Identify which cell holds the provided text, then report its [x, y] central coordinate. 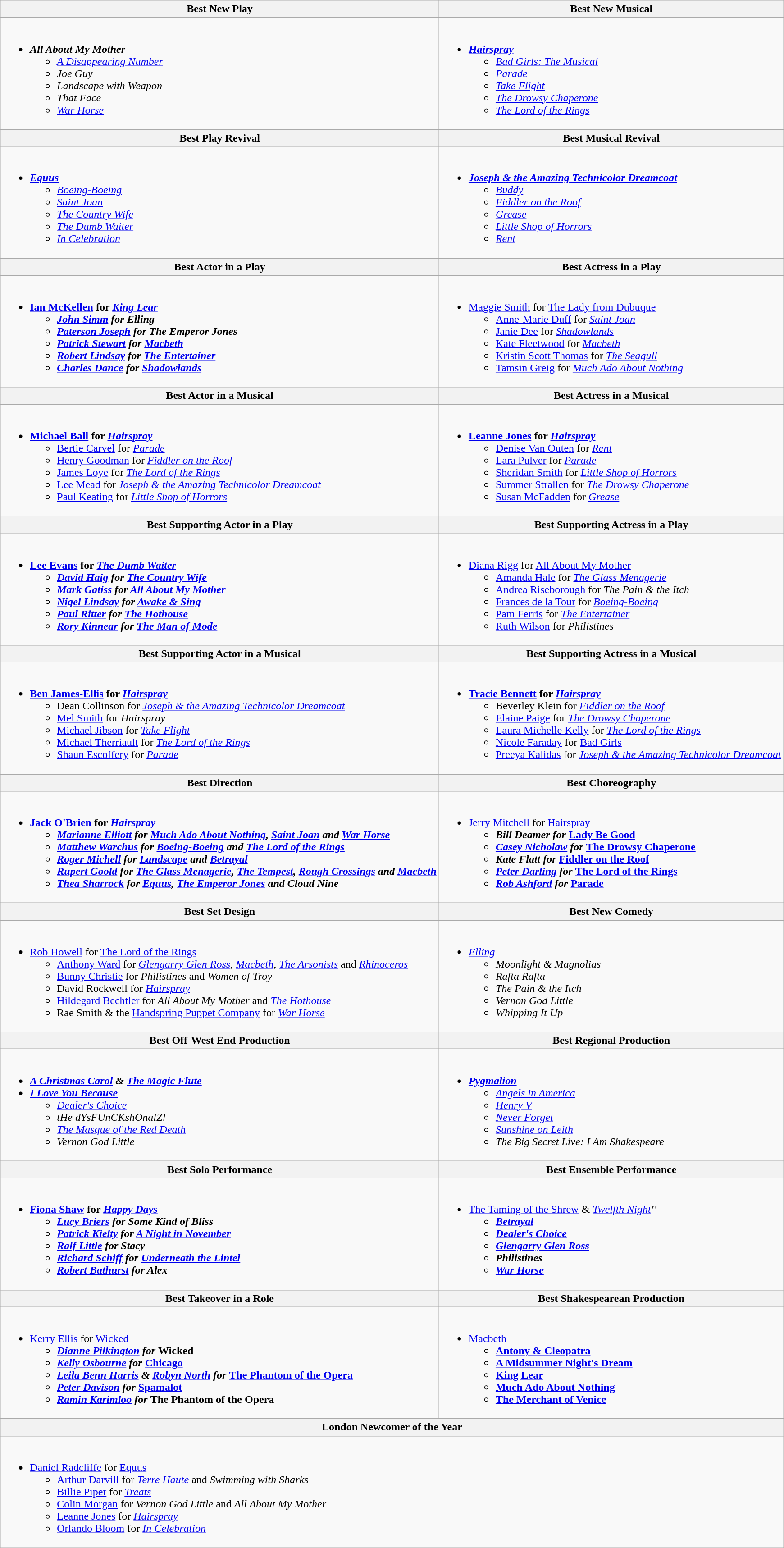
Best Musical Revival [611, 138]
Best Ensemble Performance [611, 1169]
Best New Musical [611, 9]
MacbethAntony & CleopatraA Midsummer Night's DreamKing LearMuch Ado About NothingThe Merchant of Venice [611, 1363]
HairsprayBad Girls: The MusicalParadeTake FlightThe Drowsy ChaperoneThe Lord of the Rings [611, 73]
Best Play Revival [220, 138]
Best Actor in a Musical [220, 396]
Best Shakespearean Production [611, 1298]
Best Actress in a Musical [611, 396]
Best Supporting Actress in a Play [611, 525]
Best Set Design [220, 912]
Best Actress in a Play [611, 267]
EllingMoonlight & MagnoliasRafta RaftaThe Pain & the ItchVernon God LittleWhipping It Up [611, 976]
PygmalionAngels in AmericaHenry VNever ForgetSunshine on LeithThe Big Secret Live: I Am Shakespeare [611, 1105]
Best Choreography [611, 783]
All About My MotherA Disappearing NumberJoe GuyLandscape with WeaponThat FaceWar Horse [220, 73]
Best Off-West End Production [220, 1041]
Best New Play [220, 9]
Best Solo Performance [220, 1169]
A Christmas Carol & The Magic FluteI Love You BecauseDealer's ChoicetHe dYsFUnCKshOnalZ!The Masque of the Red DeathVernon God Little [220, 1105]
Best Supporting Actor in a Musical [220, 653]
Best New Comedy [611, 912]
Best Actor in a Play [220, 267]
Best Supporting Actress in a Musical [611, 653]
Best Takeover in a Role [220, 1298]
Best Regional Production [611, 1041]
Best Direction [220, 783]
EquusBoeing-BoeingSaint JoanThe Country WifeThe Dumb WaiterIn Celebration [220, 202]
London Newcomer of the Year [392, 1427]
The Taming of the Shrew & Twelfth Night''BetrayalDealer's ChoiceGlengarry Glen RossPhilistinesWar Horse [611, 1234]
Joseph & the Amazing Technicolor DreamcoatBuddyFiddler on the RoofGreaseLittle Shop of HorrorsRent [611, 202]
Best Supporting Actor in a Play [220, 525]
